Return the [x, y] coordinate for the center point of the cell that contains the specified text.  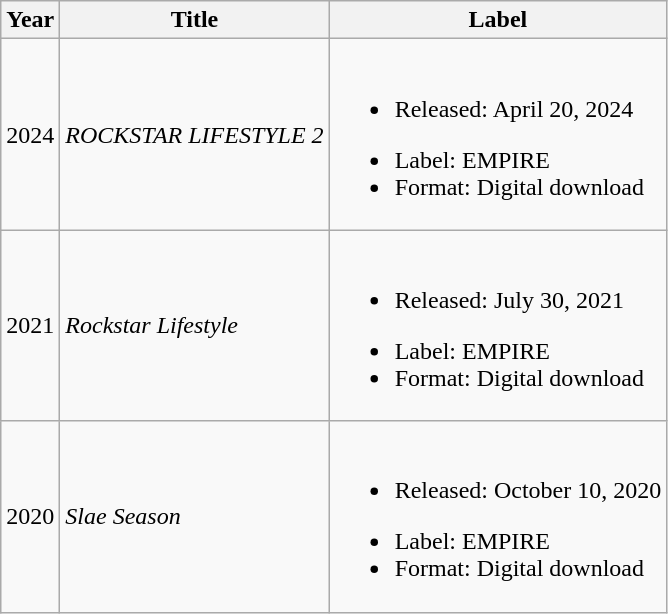
Label [498, 20]
Year [30, 20]
Slae Season [194, 516]
Released: April 20, 2024Label: EMPIREFormat: Digital download [498, 134]
2021 [30, 326]
2024 [30, 134]
Released: July 30, 2021Label: EMPIREFormat: Digital download [498, 326]
Title [194, 20]
Released: October 10, 2020Label: EMPIREFormat: Digital download [498, 516]
Rockstar Lifestyle [194, 326]
ROCKSTAR LIFESTYLE 2 [194, 134]
2020 [30, 516]
